Determine the (X, Y) coordinate at the center of the cell enclosing the given text.  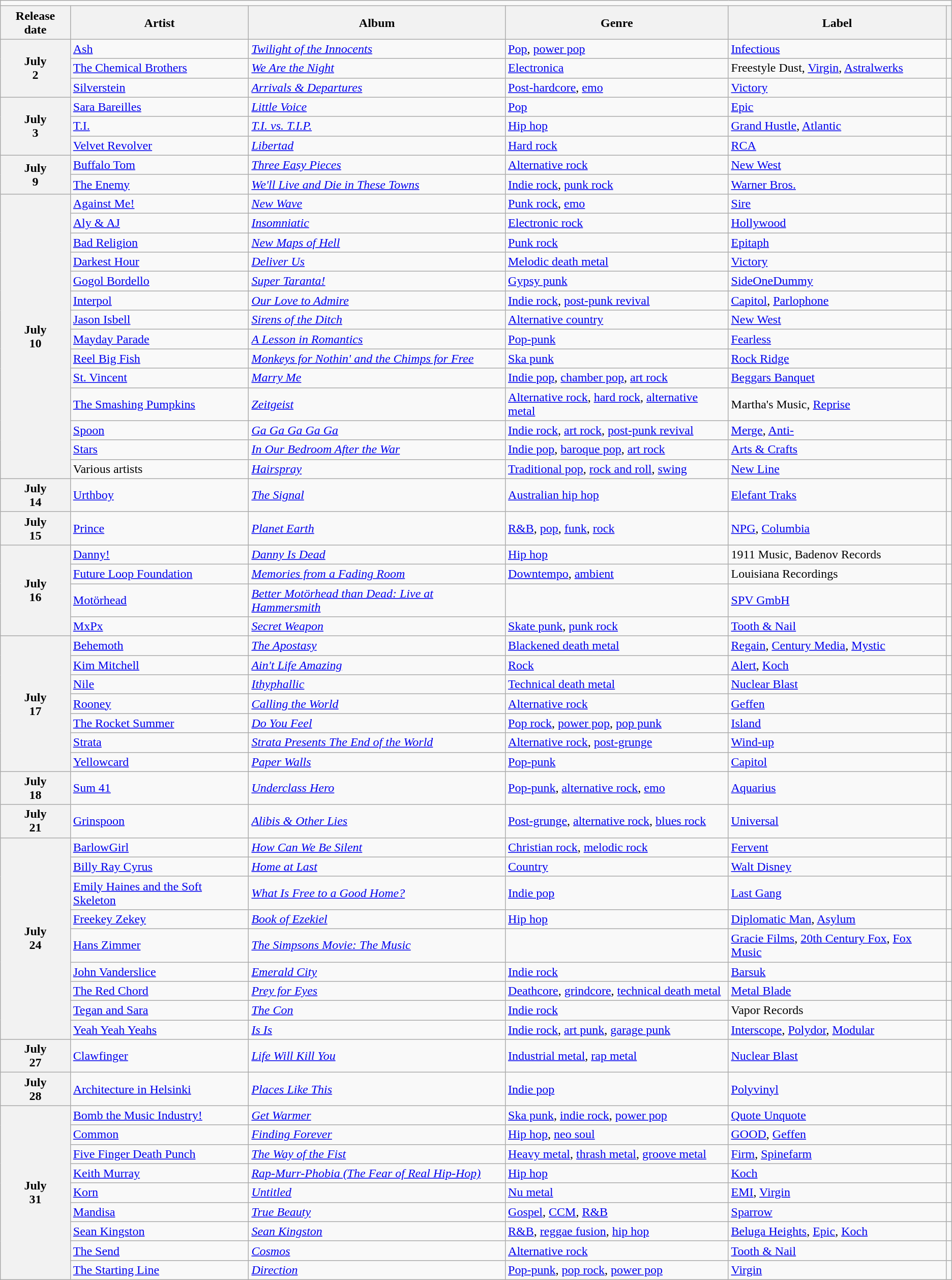
Melodic death metal (617, 262)
Walt Disney (837, 867)
Super Taranta! (377, 281)
Book of Ezekiel (377, 919)
Urthboy (160, 495)
Better Motörhead than Dead: Live at Hammersmith (377, 600)
Marry Me (377, 378)
Freekey Zekey (160, 919)
EMI, Virgin (837, 1193)
Gypsy punk (617, 281)
Martha's Music, Reprise (837, 404)
Epitaph (837, 243)
What Is Free to a Good Home? (377, 893)
SideOneDummy (837, 281)
Three Easy Pieces (377, 165)
Planet Earth (377, 528)
The Apostasy (377, 646)
New Wave (377, 203)
July31 (36, 1193)
Ash (160, 49)
R&B, reggae fusion, hip hop (617, 1231)
Beluga Heights, Epic, Koch (837, 1231)
July24 (36, 939)
Aquarius (837, 788)
Alibis & Other Lies (377, 821)
Monkeys for Nothin' and the Chimps for Free (377, 359)
Our Love to Admire (377, 301)
Downtempo, ambient (617, 574)
Traditional pop, rock and roll, swing (617, 469)
Label (837, 22)
The Send (160, 1251)
The Red Chord (160, 991)
Interscope, Polydor, Modular (837, 1030)
Fervent (837, 847)
Gogol Bordello (160, 281)
Do You Feel (377, 723)
Interpol (160, 301)
Warner Bros. (837, 184)
Polyvinyl (837, 1089)
Prey for Eyes (377, 991)
Future Loop Foundation (160, 574)
Korn (160, 1193)
St. Vincent (160, 378)
Post-hardcore, emo (617, 87)
How Can We Be Silent (377, 847)
Virgin (837, 1270)
Sirens of the Ditch (377, 320)
Gospel, CCM, R&B (617, 1212)
July27 (36, 1056)
Motörhead (160, 600)
Sara Bareilles (160, 107)
Strata (160, 742)
Reel Big Fish (160, 359)
Various artists (160, 469)
Hairspray (377, 469)
Diplomatic Man, Asylum (837, 919)
Release date (36, 22)
July9 (36, 174)
Jason Isbell (160, 320)
Koch (837, 1173)
Pop-punk, pop rock, power pop (617, 1270)
R&B, pop, funk, rock (617, 528)
A Lesson in Romantics (377, 339)
Electronica (617, 68)
Kim Mitchell (160, 665)
Stars (160, 450)
Fearless (837, 339)
Hans Zimmer (160, 945)
Mayday Parade (160, 339)
Hollywood (837, 223)
Country (617, 867)
Artist (160, 22)
Beggars Banquet (837, 378)
Is Is (377, 1030)
Blackened death metal (617, 646)
Ain't Life Amazing (377, 665)
The Simpsons Movie: The Music (377, 945)
The Signal (377, 495)
Vapor Records (837, 1010)
Bad Religion (160, 243)
John Vanderslice (160, 972)
Architecture in Helsinki (160, 1089)
Freestyle Dust, Virgin, Astralwerks (837, 68)
Sum 41 (160, 788)
Technical death metal (617, 684)
Pop (617, 107)
Rock (617, 665)
July18 (36, 788)
Alternative country (617, 320)
Louisiana Recordings (837, 574)
Barsuk (837, 972)
Capitol, Parlophone (837, 301)
We Are the Night (377, 68)
Ska punk (617, 359)
Alert, Koch (837, 665)
Post-grunge, alternative rock, blues rock (617, 821)
Zeitgeist (377, 404)
Insomniatic (377, 223)
Skate punk, punk rock (617, 627)
Alternative rock, post-grunge (617, 742)
RCA (837, 145)
July15 (36, 528)
Infectious (837, 49)
July28 (36, 1089)
Arrivals & Departures (377, 87)
Aly & AJ (160, 223)
Rooney (160, 704)
Sire (837, 203)
Little Voice (377, 107)
Untitled (377, 1193)
Buffalo Tom (160, 165)
The Way of the Fist (377, 1154)
T.I. vs. T.I.P. (377, 126)
Pop, power pop (617, 49)
Life Will Kill You (377, 1056)
July16 (36, 590)
Alternative rock, hard rock, alternative metal (617, 404)
Bomb the Music Industry! (160, 1115)
Velvet Revolver (160, 145)
Silverstein (160, 87)
Capitol (837, 762)
Indie pop, baroque pop, art rock (617, 450)
July17 (36, 704)
Gracie Films, 20th Century Fox, Fox Music (837, 945)
Emerald City (377, 972)
The Con (377, 1010)
Industrial metal, rap metal (617, 1056)
July10 (36, 336)
Indie rock, art rock, post-punk revival (617, 430)
SPV GmbH (837, 600)
Places Like This (377, 1089)
Metal Blade (837, 991)
Direction (377, 1270)
In Our Bedroom After the War (377, 450)
Hip hop, neo soul (617, 1135)
MxPx (160, 627)
Epic (837, 107)
Sparrow (837, 1212)
Billy Ray Cyrus (160, 867)
Grand Hustle, Atlantic (837, 126)
Quote Unquote (837, 1115)
Yeah Yeah Yeahs (160, 1030)
Yellowcard (160, 762)
Wind-up (837, 742)
Prince (160, 528)
Rap-Murr-Phobia (The Fear of Real Hip-Hop) (377, 1173)
Pop rock, power pop, pop punk (617, 723)
Paper Walls (377, 762)
Indie pop, chamber pop, art rock (617, 378)
Behemoth (160, 646)
Emily Haines and the Soft Skeleton (160, 893)
New Line (837, 469)
Indie rock, post-punk revival (617, 301)
Strata Presents The End of the World (377, 742)
Album (377, 22)
July3 (36, 126)
Genre (617, 22)
Danny Is Dead (377, 554)
The Starting Line (160, 1270)
Danny! (160, 554)
Australian hip hop (617, 495)
Merge, Anti- (837, 430)
Ga Ga Ga Ga Ga (377, 430)
NPG, Columbia (837, 528)
Island (837, 723)
Underclass Hero (377, 788)
Ithyphallic (377, 684)
1911 Music, Badenov Records (837, 554)
Home at Last (377, 867)
GOOD, Geffen (837, 1135)
Deathcore, grindcore, technical death metal (617, 991)
Pop-punk, alternative rock, emo (617, 788)
Geffen (837, 704)
Twilight of the Innocents (377, 49)
True Beauty (377, 1212)
Indie rock, art punk, garage punk (617, 1030)
Libertad (377, 145)
Firm, Spinefarm (837, 1154)
Elefant Traks (837, 495)
The Chemical Brothers (160, 68)
Secret Weapon (377, 627)
BarlowGirl (160, 847)
Darkest Hour (160, 262)
The Rocket Summer (160, 723)
Punk rock (617, 243)
Electronic rock (617, 223)
Tegan and Sara (160, 1010)
Spoon (160, 430)
Christian rock, melodic rock (617, 847)
Nu metal (617, 1193)
Get Warmer (377, 1115)
Deliver Us (377, 262)
Five Finger Death Punch (160, 1154)
Keith Murray (160, 1173)
Rock Ridge (837, 359)
Ska punk, indie rock, power pop (617, 1115)
Against Me! (160, 203)
Heavy metal, thrash metal, groove metal (617, 1154)
The Enemy (160, 184)
Universal (837, 821)
New Maps of Hell (377, 243)
Common (160, 1135)
Cosmos (377, 1251)
We'll Live and Die in These Towns (377, 184)
Arts & Crafts (837, 450)
July2 (36, 68)
Indie rock, punk rock (617, 184)
Nile (160, 684)
Regain, Century Media, Mystic (837, 646)
Grinspoon (160, 821)
Hard rock (617, 145)
Last Gang (837, 893)
Mandisa (160, 1212)
T.I. (160, 126)
The Smashing Pumpkins (160, 404)
Finding Forever (377, 1135)
Memories from a Fading Room (377, 574)
July21 (36, 821)
Clawfinger (160, 1056)
Calling the World (377, 704)
Punk rock, emo (617, 203)
July14 (36, 495)
